Identify which cell holds the provided text, then report its (x, y) central coordinate. 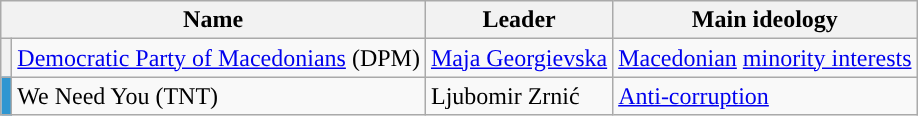
Ljubomir Zrnić (518, 96)
Anti-corruption (765, 96)
Main ideology (765, 20)
Macedonian minority interests (765, 58)
Maja Georgievska (518, 58)
We Need You (TNT) (219, 96)
Leader (518, 20)
Democratic Party of Macedonians (DPM) (219, 58)
Name (214, 20)
